Scan for the cell matching the given text and deliver its (X, Y) coordinate at center. 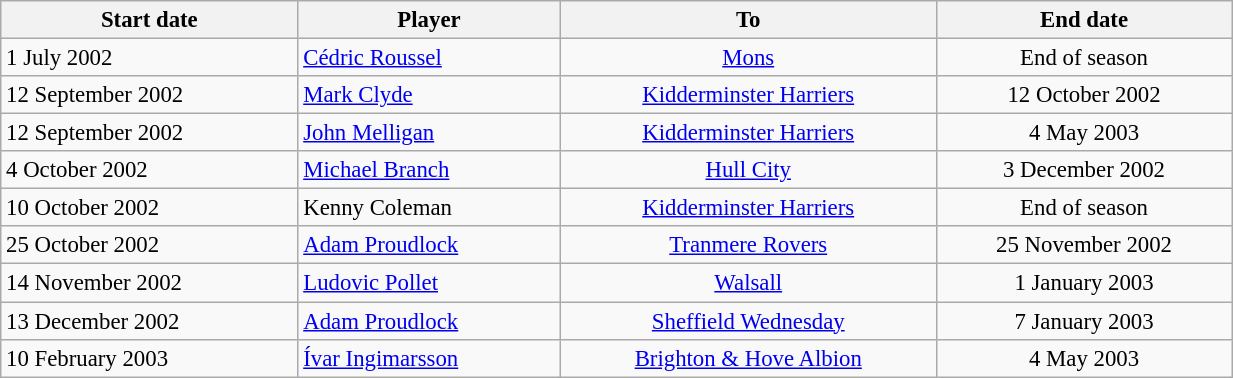
End date (1084, 20)
Michael Branch (429, 170)
10 February 2003 (150, 358)
13 December 2002 (150, 321)
14 November 2002 (150, 283)
12 October 2002 (1084, 95)
Kenny Coleman (429, 208)
To (748, 20)
Brighton & Hove Albion (748, 358)
Hull City (748, 170)
10 October 2002 (150, 208)
4 October 2002 (150, 170)
Ívar Ingimarsson (429, 358)
3 December 2002 (1084, 170)
Mons (748, 58)
John Melligan (429, 133)
Ludovic Pollet (429, 283)
1 July 2002 (150, 58)
Walsall (748, 283)
Start date (150, 20)
Tranmere Rovers (748, 245)
7 January 2003 (1084, 321)
25 November 2002 (1084, 245)
Mark Clyde (429, 95)
25 October 2002 (150, 245)
1 January 2003 (1084, 283)
Cédric Roussel (429, 58)
Player (429, 20)
Sheffield Wednesday (748, 321)
